Capture the cell that displays the provided text and extract its [X, Y] central coordinate. 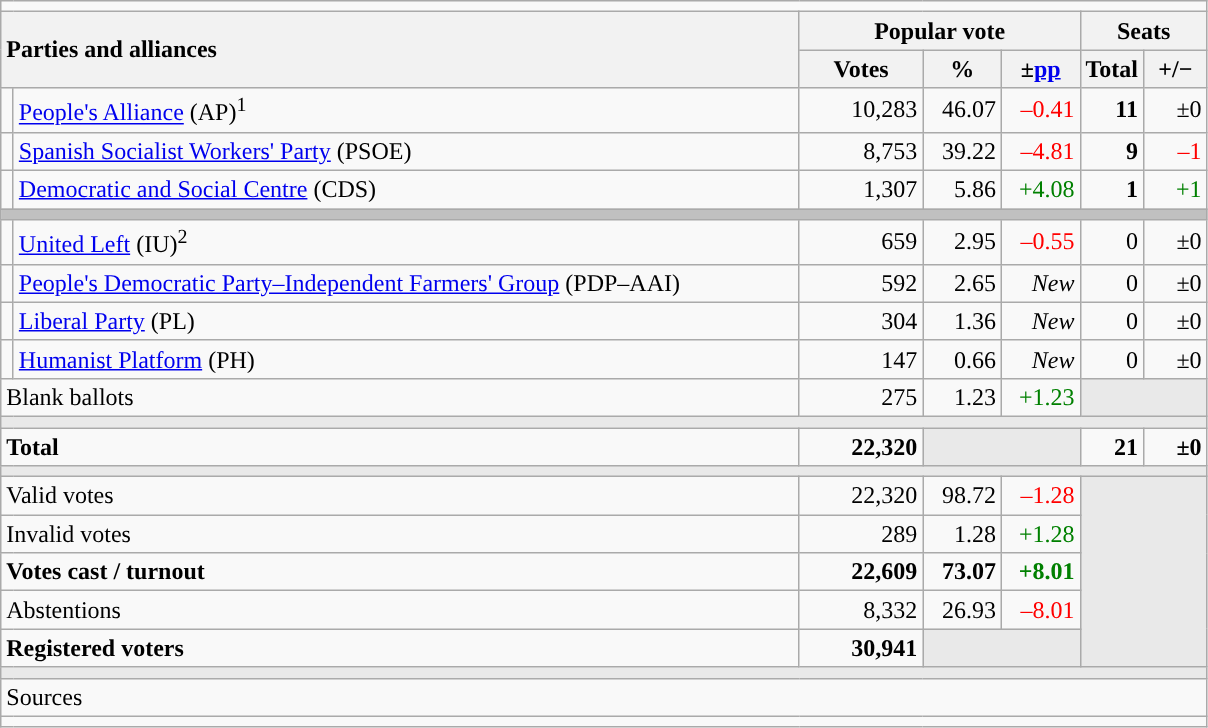
46.07 [962, 110]
1.23 [962, 397]
Sources [604, 697]
73.07 [962, 572]
People's Democratic Party–Independent Farmers' Group (PDP–AAI) [406, 283]
30,941 [861, 648]
98.72 [962, 496]
8,753 [861, 151]
1.36 [962, 321]
0.66 [962, 359]
659 [861, 242]
5.86 [962, 190]
304 [861, 321]
2.95 [962, 242]
1,307 [861, 190]
–1 [1176, 151]
9 [1112, 151]
+1 [1176, 190]
+/− [1176, 69]
22,609 [861, 572]
Abstentions [400, 610]
Seats [1144, 31]
Spanish Socialist Workers' Party (PSOE) [406, 151]
21 [1112, 447]
275 [861, 397]
592 [861, 283]
39.22 [962, 151]
10,283 [861, 110]
–8.01 [1040, 610]
Humanist Platform (PH) [406, 359]
Liberal Party (PL) [406, 321]
2.65 [962, 283]
–0.41 [1040, 110]
–1.28 [1040, 496]
1.28 [962, 534]
Registered voters [400, 648]
Popular vote [940, 31]
Votes cast / turnout [400, 572]
±pp [1040, 69]
1 [1112, 190]
+8.01 [1040, 572]
Valid votes [400, 496]
Invalid votes [400, 534]
Votes [861, 69]
11 [1112, 110]
–0.55 [1040, 242]
Parties and alliances [400, 50]
+1.23 [1040, 397]
People's Alliance (AP)1 [406, 110]
289 [861, 534]
% [962, 69]
+4.08 [1040, 190]
8,332 [861, 610]
Democratic and Social Centre (CDS) [406, 190]
–4.81 [1040, 151]
147 [861, 359]
+1.28 [1040, 534]
Blank ballots [400, 397]
United Left (IU)2 [406, 242]
26.93 [962, 610]
